Determine the [x, y] coordinate at the center of the cell enclosing the given text.  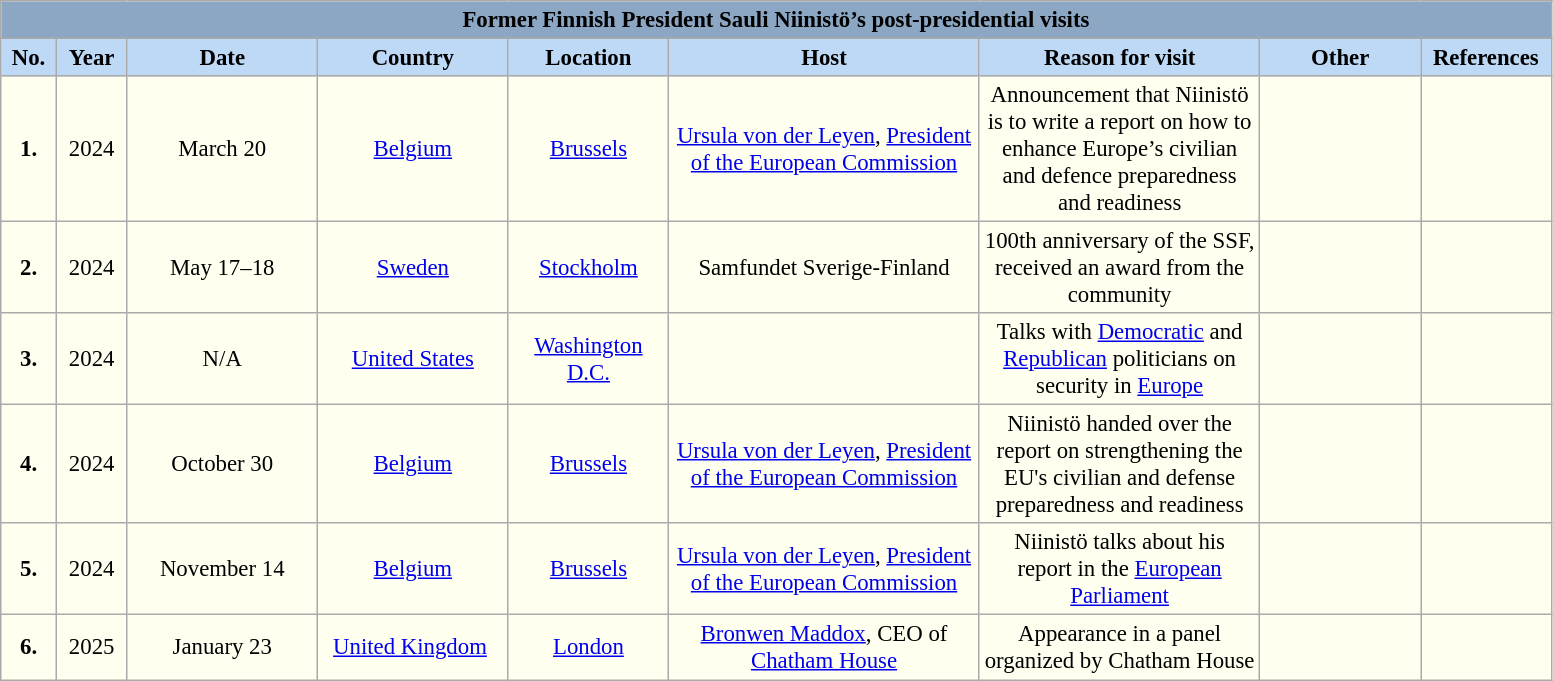
London [588, 648]
Other [1340, 58]
United Kingdom [414, 648]
October 30 [222, 464]
Niinistö talks about his report in the European Parliament [1120, 570]
4. [29, 464]
Country [414, 58]
Year [92, 58]
Location [588, 58]
Reason for visit [1120, 58]
Sweden [414, 268]
Niinistö handed over the report on strengthening the EU's civilian and defense preparedness and readiness [1120, 464]
Appearance in a panel organized by Chatham House [1120, 648]
Talks with Democratic and Republican politicians on security in Europe [1120, 359]
Announcement that Niinistö is to write a report on how to enhance Europe’s civilian and defence preparedness and readiness [1120, 149]
November 14 [222, 570]
2025 [92, 648]
Stockholm [588, 268]
5. [29, 570]
January 23 [222, 648]
United States [414, 359]
Date [222, 58]
2. [29, 268]
3. [29, 359]
Washington D.C. [588, 359]
March 20 [222, 149]
Host [824, 58]
N/A [222, 359]
Bronwen Maddox, CEO of Chatham House [824, 648]
100th anniversary of the SSF,received an award from the community [1120, 268]
6. [29, 648]
May 17–18 [222, 268]
Samfundet Sverige-Finland [824, 268]
No. [29, 58]
Former Finnish President Sauli Niinistö’s post-presidential visits [776, 20]
References [1486, 58]
1. [29, 149]
